Identify which cell holds the provided text, then report its [X, Y] central coordinate. 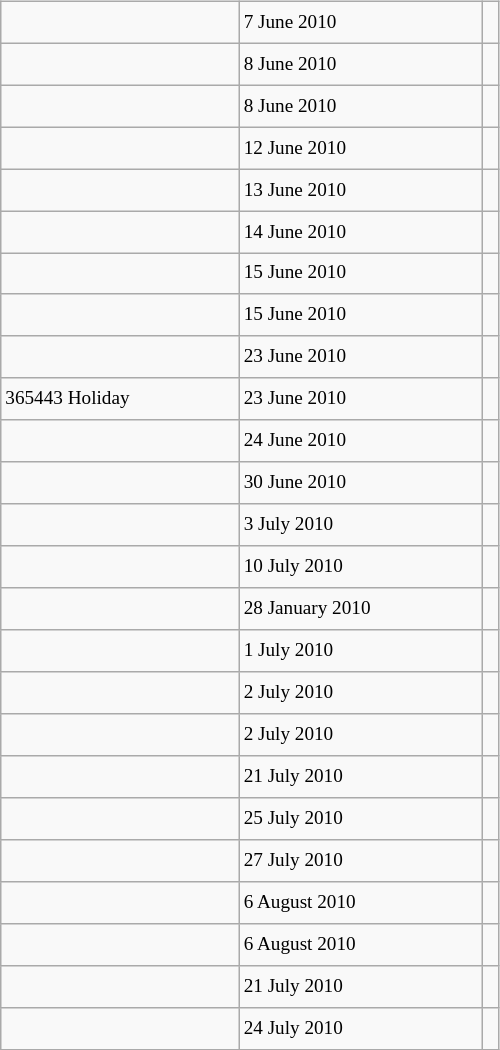
1 July 2010 [360, 651]
27 July 2010 [360, 861]
10 July 2010 [360, 567]
14 June 2010 [360, 232]
7 June 2010 [360, 22]
12 June 2010 [360, 148]
3 July 2010 [360, 525]
25 July 2010 [360, 819]
13 June 2010 [360, 190]
30 June 2010 [360, 483]
24 July 2010 [360, 1028]
365443 Holiday [120, 399]
28 January 2010 [360, 609]
24 June 2010 [360, 441]
